Detect which cell encompasses the target text, then output its [x, y] center coordinate. 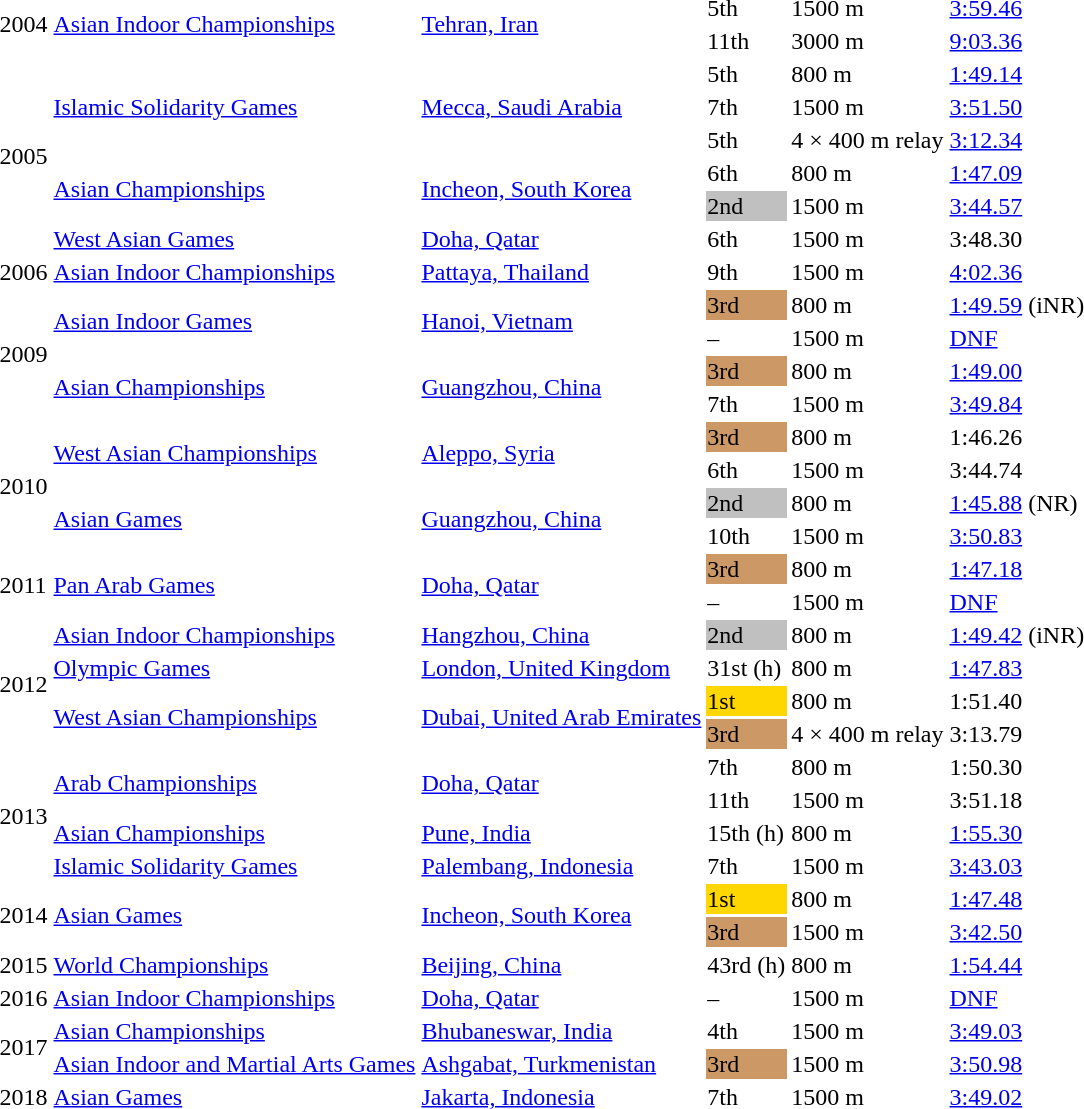
Olympic Games [234, 668]
Dubai, United Arab Emirates [562, 718]
Asian Indoor Games [234, 322]
Mecca, Saudi Arabia [562, 107]
Hanoi, Vietnam [562, 322]
Asian Indoor and Martial Arts Games [234, 1064]
London, United Kingdom [562, 668]
31st (h) [746, 668]
Arab Championships [234, 784]
4th [746, 1031]
Ashgabat, Turkmenistan [562, 1064]
15th (h) [746, 833]
Palembang, Indonesia [562, 866]
43rd (h) [746, 965]
Pune, India [562, 833]
West Asian Games [234, 239]
Beijing, China [562, 965]
Pan Arab Games [234, 586]
Aleppo, Syria [562, 454]
Bhubaneswar, India [562, 1031]
World Championships [234, 965]
3000 m [868, 41]
Pattaya, Thailand [562, 272]
9th [746, 272]
10th [746, 536]
Hangzhou, China [562, 635]
